Output the (x, y) coordinate of the center of the cell containing the given text.  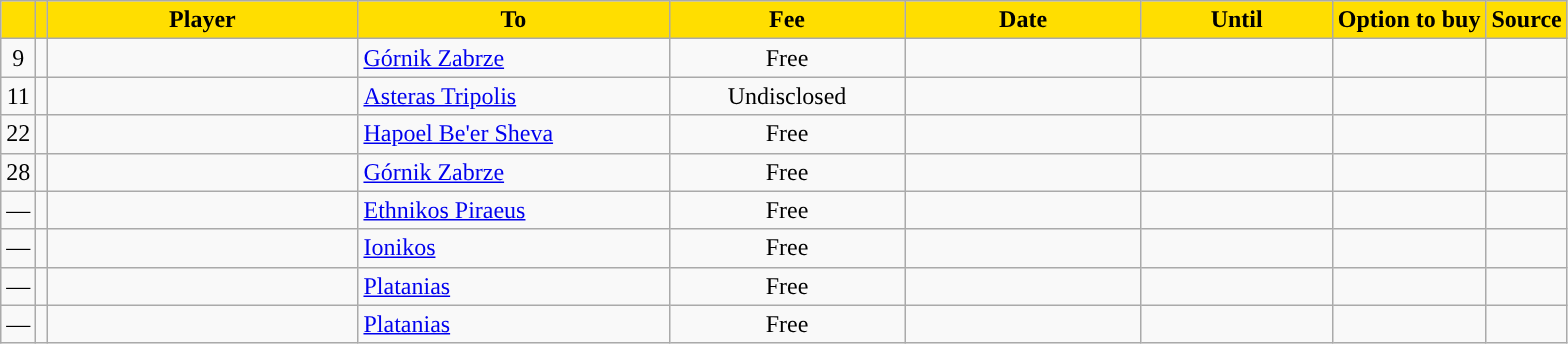
28 (18, 172)
Fee (787, 20)
Date (1023, 20)
Until (1236, 20)
Asteras Tripolis (514, 96)
22 (18, 134)
Undisclosed (787, 96)
Hapoel Be'er Sheva (514, 134)
11 (18, 96)
Player (202, 20)
Source (1526, 20)
Ionikos (514, 248)
Ethnikos Piraeus (514, 210)
Option to buy (1409, 20)
To (514, 20)
9 (18, 58)
